Scan for the cell matching the given text and deliver its [x, y] coordinate at center. 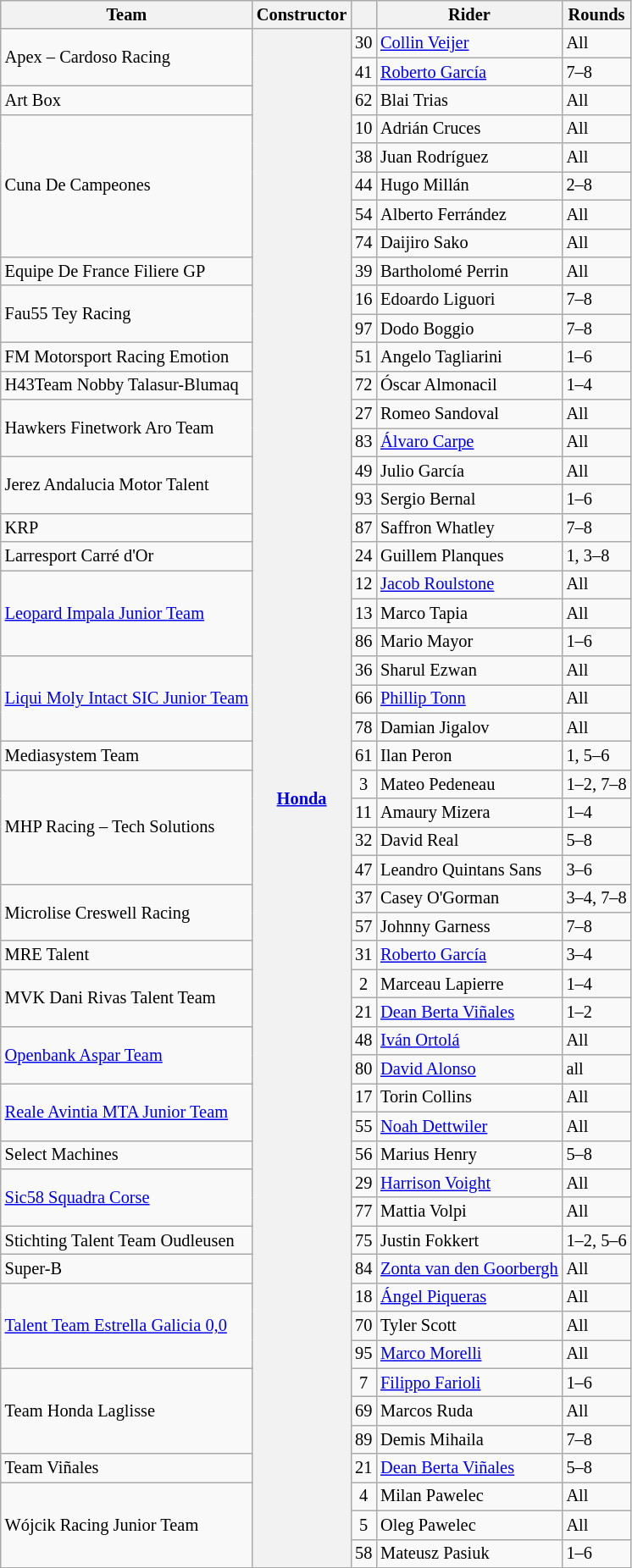
Tyler Scott [469, 1326]
5 [363, 1525]
39 [363, 271]
Sic58 Squadra Corse [127, 1197]
44 [363, 185]
David Real [469, 841]
12 [363, 584]
Amaury Mizera [469, 813]
David Alonso [469, 1069]
Team Viñales [127, 1468]
18 [363, 1297]
Ilan Peron [469, 755]
10 [363, 129]
Edoardo Liguori [469, 300]
80 [363, 1069]
KRP [127, 527]
3–4 [596, 955]
3–6 [596, 870]
Rounds [596, 14]
Sharul Ezwan [469, 670]
Marceau Lapierre [469, 984]
32 [363, 841]
75 [363, 1240]
30 [363, 43]
4 [363, 1496]
1, 3–8 [596, 556]
Demis Mihaila [469, 1439]
24 [363, 556]
Larresport Carré d'Or [127, 556]
Reale Avintia MTA Junior Team [127, 1111]
72 [363, 385]
Daijiro Sako [469, 243]
Select Machines [127, 1155]
Noah Dettwiler [469, 1126]
Sergio Bernal [469, 499]
57 [363, 926]
all [596, 1069]
Bartholomé Perrin [469, 271]
MVK Dani Rivas Talent Team [127, 997]
93 [363, 499]
38 [363, 157]
97 [363, 329]
Álvaro Carpe [469, 442]
Romeo Sandoval [469, 414]
Oleg Pawelec [469, 1525]
Openbank Aspar Team [127, 1055]
Saffron Whatley [469, 527]
Art Box [127, 100]
Milan Pawelec [469, 1496]
Marius Henry [469, 1155]
1–2, 5–6 [596, 1240]
47 [363, 870]
Talent Team Estrella Galicia 0,0 [127, 1326]
Wójcik Racing Junior Team [127, 1524]
66 [363, 698]
Marcos Ruda [469, 1411]
3–4, 7–8 [596, 898]
2–8 [596, 185]
13 [363, 613]
11 [363, 813]
7 [363, 1383]
83 [363, 442]
Mediasystem Team [127, 755]
Phillip Tonn [469, 698]
Fau55 Tey Racing [127, 313]
77 [363, 1212]
Mateusz Pasiuk [469, 1554]
74 [363, 243]
31 [363, 955]
56 [363, 1155]
69 [363, 1411]
Constructor [302, 14]
48 [363, 1041]
Damian Jigalov [469, 727]
Angelo Tagliarini [469, 356]
Hawkers Finetwork Aro Team [127, 428]
Casey O'Gorman [469, 898]
Rider [469, 14]
58 [363, 1554]
Cuna De Campeones [127, 185]
Harrison Voight [469, 1183]
Team [127, 14]
Marco Tapia [469, 613]
95 [363, 1354]
54 [363, 214]
Jacob Roulstone [469, 584]
Mattia Volpi [469, 1212]
Juan Rodríguez [469, 157]
87 [363, 527]
Hugo Millán [469, 185]
Super-B [127, 1268]
Guillem Planques [469, 556]
1–2 [596, 1012]
1–2, 7–8 [596, 784]
Julio García [469, 471]
62 [363, 100]
FM Motorsport Racing Emotion [127, 356]
Liqui Moly Intact SIC Junior Team [127, 698]
37 [363, 898]
Iván Ortolá [469, 1041]
Johnny Garness [469, 926]
Marco Morelli [469, 1354]
Equipe De France Filiere GP [127, 271]
Adrián Cruces [469, 129]
84 [363, 1268]
Jerez Andalucia Motor Talent [127, 484]
Blai Trias [469, 100]
Mateo Pedeneau [469, 784]
Mario Mayor [469, 642]
16 [363, 300]
49 [363, 471]
Ángel Piqueras [469, 1297]
Óscar Almonacil [469, 385]
51 [363, 356]
MHP Racing – Tech Solutions [127, 826]
61 [363, 755]
Zonta van den Goorbergh [469, 1268]
Stichting Talent Team Oudleusen [127, 1240]
Justin Fokkert [469, 1240]
1, 5–6 [596, 755]
Dodo Boggio [469, 329]
Apex – Cardoso Racing [127, 58]
41 [363, 72]
H43Team Nobby Talasur-Blumaq [127, 385]
Filippo Farioli [469, 1383]
29 [363, 1183]
Collin Veijer [469, 43]
17 [363, 1097]
2 [363, 984]
Honda [302, 798]
Leandro Quintans Sans [469, 870]
70 [363, 1326]
Microlise Creswell Racing [127, 913]
Team Honda Laglisse [127, 1411]
Torin Collins [469, 1097]
Leopard Impala Junior Team [127, 613]
MRE Talent [127, 955]
36 [363, 670]
3 [363, 784]
Alberto Ferrández [469, 214]
86 [363, 642]
55 [363, 1126]
78 [363, 727]
27 [363, 414]
89 [363, 1439]
